Pinpoint the cell where the given text exists, returning its [X, Y] midpoint coordinate. 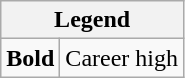
Career high [122, 58]
Bold [30, 58]
Legend [92, 20]
